Extract the [X, Y] coordinate from the center of the cell holding the provided text.  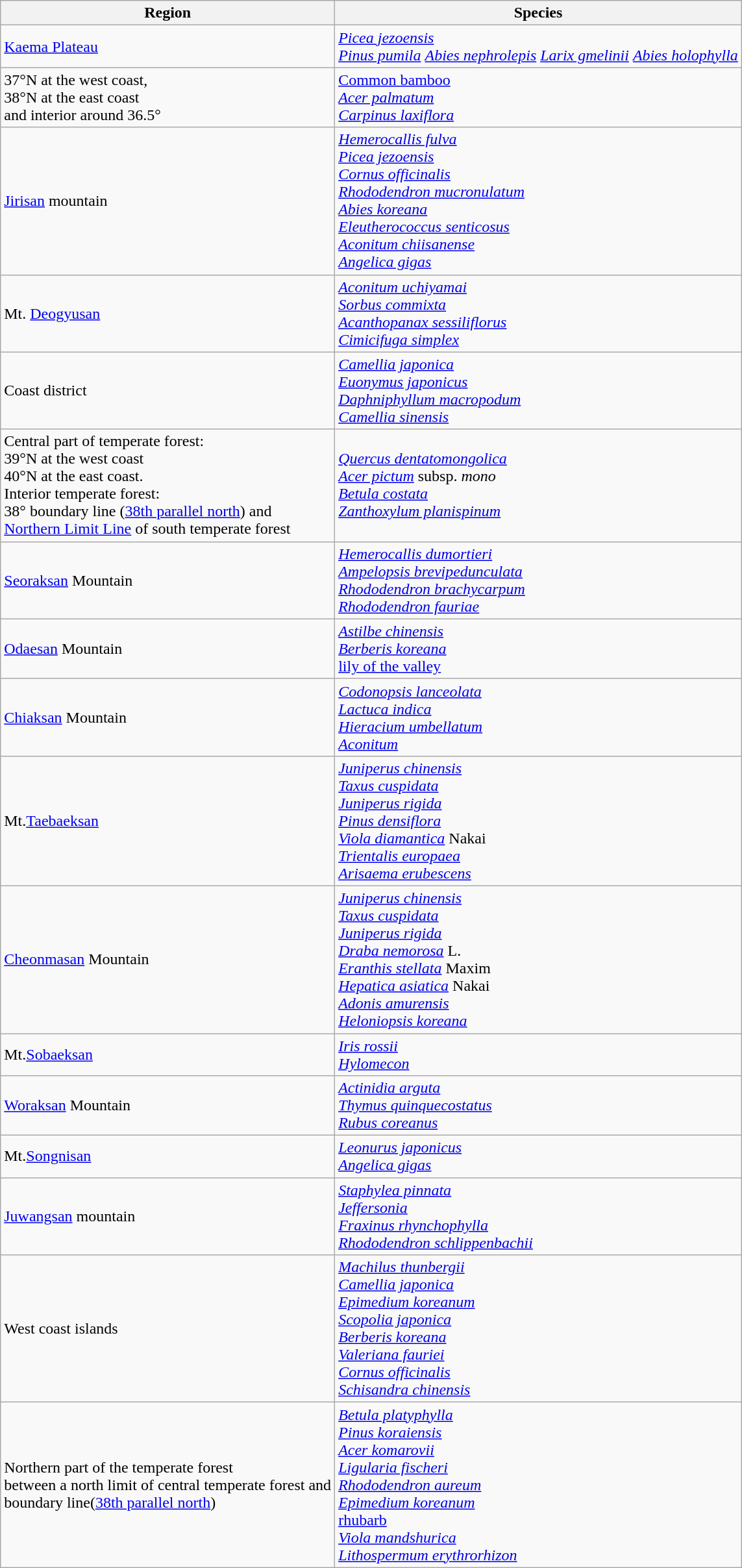
Picea jezoensisPinus pumila Abies nephrolepis Larix gmelinii Abies holophylla [539, 47]
Camellia japonica Euonymus japonicus Daphniphyllum macropodum Camellia sinensis [539, 391]
Coast district [167, 391]
Staphylea pinnata Jeffersonia Fraxinus rhynchophylla Rhododendron schlippenbachii [539, 1217]
Aconitum uchiyamai Sorbus commixta Acanthopanax sessiliflorus Cimicifuga simplex [539, 313]
Machilus thunbergii Camellia japonica Epimedium koreanum Scopolia japonica Berberis koreana Valeriana fauriei Cornus officinalis Schisandra chinensis [539, 1328]
Common bamboo Acer palmatum Carpinus laxiflora [539, 97]
Codonopsis lanceolata Lactuca indica Hieracium umbellatum Aconitum [539, 717]
Juniperus chinensis Taxus cuspidata Juniperus rigida Pinus densiflora Viola diamantica Nakai Trientalis europaea Arisaema erubescens [539, 821]
Kaema Plateau [167, 47]
Leonurus japonicus Angelica gigas [539, 1157]
Northern part of the temperate forest between a north limit of central temperate forest and boundary line(38th parallel north) [167, 1485]
Mt.Sobaeksan [167, 1054]
Hemerocallis dumortieri Ampelopsis brevipedunculata Rhododendron brachycarpum Rhododendron fauriae [539, 580]
Astilbe chinensis Berberis koreana lily of the valley [539, 649]
Odaesan Mountain [167, 649]
Quercus dentatomongolica Acer pictum subsp. mono Betula costata Zanthoxylum planispinum [539, 486]
Mt.Taebaeksan [167, 821]
Cheonmasan Mountain [167, 960]
Woraksan Mountain [167, 1106]
Chiaksan Mountain [167, 717]
Juwangsan mountain [167, 1217]
Jirisan mountain [167, 201]
Region [167, 13]
Species [539, 13]
West coast islands [167, 1328]
37°N at the west coast,38°N at the east coast and interior around 36.5° [167, 97]
Seoraksan Mountain [167, 580]
Iris rossii Hylomecon [539, 1054]
Mt.Songnisan [167, 1157]
Actinidia arguta Thymus quinquecostatus Rubus coreanus [539, 1106]
Mt. Deogyusan [167, 313]
